For the text-containing cell, return its midpoint in (X, Y) coordinate format. 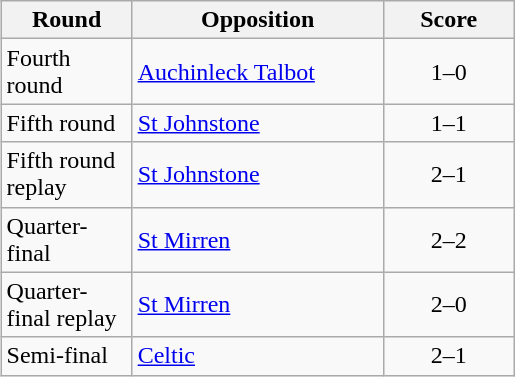
Score (448, 20)
Opposition (258, 20)
Quarter-final replay (66, 304)
Fourth round (66, 72)
Round (66, 20)
Celtic (258, 356)
Fifth round replay (66, 174)
1–1 (448, 123)
1–0 (448, 72)
Semi-final (66, 356)
Quarter-final (66, 240)
Auchinleck Talbot (258, 72)
2–0 (448, 304)
2–2 (448, 240)
Fifth round (66, 123)
